Provide the [X, Y] coordinate of the cell's center where the given text is located.  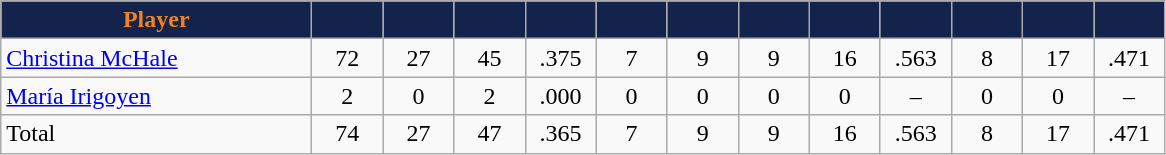
45 [490, 58]
Player [156, 20]
María Irigoyen [156, 96]
.375 [560, 58]
72 [348, 58]
74 [348, 134]
Total [156, 134]
.365 [560, 134]
.000 [560, 96]
Christina McHale [156, 58]
47 [490, 134]
